Capture the cell that displays the provided text and extract its [x, y] central coordinate. 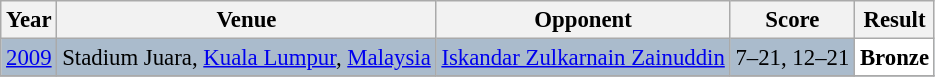
Stadium Juara, Kuala Lumpur, Malaysia [246, 58]
Year [29, 20]
7–21, 12–21 [792, 58]
Iskandar Zulkarnain Zainuddin [583, 58]
2009 [29, 58]
Score [792, 20]
Bronze [895, 58]
Result [895, 20]
Opponent [583, 20]
Venue [246, 20]
